Return [X, Y] of the center of cell containing provided text 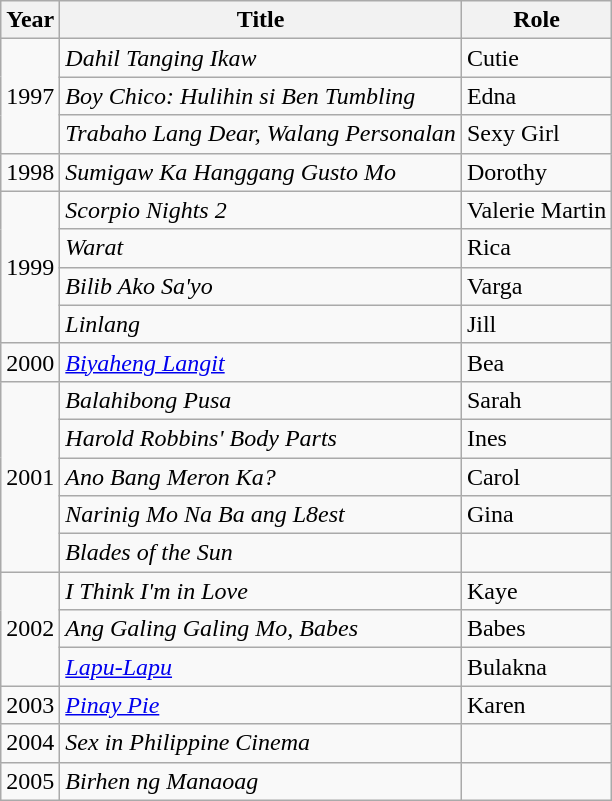
Title [261, 20]
Blades of the Sun [261, 553]
Year [30, 20]
Trabaho Lang Dear, Walang Personalan [261, 134]
1999 [30, 267]
I Think I'm in Love [261, 591]
Pinay Pie [261, 705]
Gina [536, 515]
Varga [536, 286]
Bulakna [536, 667]
1997 [30, 96]
Sex in Philippine Cinema [261, 743]
Boy Chico: Hulihin si Ben Tumbling [261, 96]
Dahil Tanging Ikaw [261, 58]
Balahibong Pusa [261, 400]
Sexy Girl [536, 134]
Narinig Mo Na Ba ang L8est [261, 515]
Sumigaw Ka Hanggang Gusto Mo [261, 172]
Bilib Ako Sa'yo [261, 286]
Valerie Martin [536, 210]
Carol [536, 477]
Rica [536, 248]
2005 [30, 781]
Ang Galing Galing Mo, Babes [261, 629]
Bea [536, 362]
Linlang [261, 324]
Ines [536, 438]
Babes [536, 629]
2002 [30, 629]
Warat [261, 248]
Sarah [536, 400]
2001 [30, 476]
1998 [30, 172]
Cutie [536, 58]
2004 [30, 743]
2003 [30, 705]
Role [536, 20]
Dorothy [536, 172]
Harold Robbins' Body Parts [261, 438]
Lapu-Lapu [261, 667]
2000 [30, 362]
Edna [536, 96]
Scorpio Nights 2 [261, 210]
Jill [536, 324]
Biyaheng Langit [261, 362]
Ano Bang Meron Ka? [261, 477]
Birhen ng Manaoag [261, 781]
Kaye [536, 591]
Karen [536, 705]
